Find where the given text appears and provide that cell's center as [X, Y] coordinate. 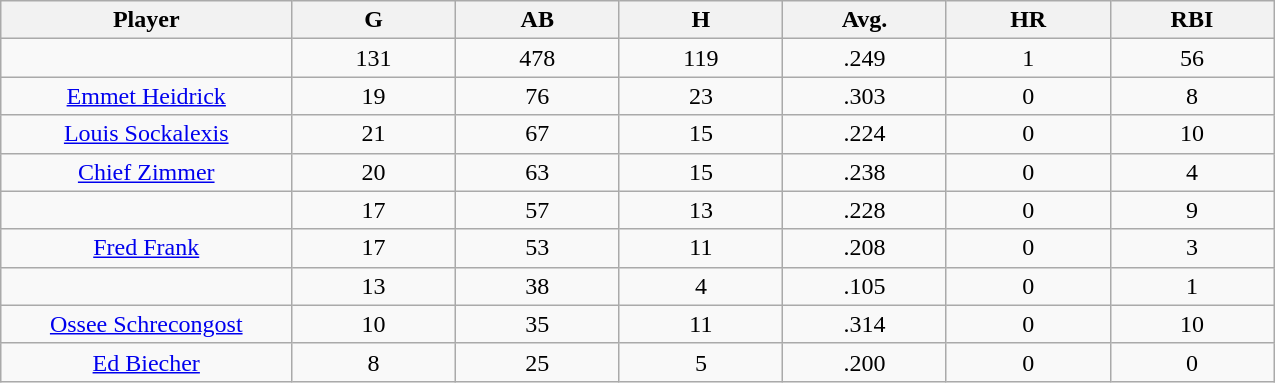
.200 [865, 362]
Chief Zimmer [146, 172]
G [374, 20]
Fred Frank [146, 248]
19 [374, 96]
.303 [865, 96]
Player [146, 20]
21 [374, 134]
23 [701, 96]
67 [537, 134]
131 [374, 58]
9 [1192, 210]
478 [537, 58]
57 [537, 210]
.314 [865, 324]
AB [537, 20]
3 [1192, 248]
Ed Biecher [146, 362]
35 [537, 324]
119 [701, 58]
53 [537, 248]
.249 [865, 58]
56 [1192, 58]
76 [537, 96]
Ossee Schrecongost [146, 324]
.238 [865, 172]
Louis Sockalexis [146, 134]
.105 [865, 286]
38 [537, 286]
Avg. [865, 20]
H [701, 20]
.228 [865, 210]
Emmet Heidrick [146, 96]
.208 [865, 248]
.224 [865, 134]
63 [537, 172]
20 [374, 172]
RBI [1192, 20]
HR [1028, 20]
5 [701, 362]
25 [537, 362]
